Identify which cell holds the provided text, then report its [X, Y] central coordinate. 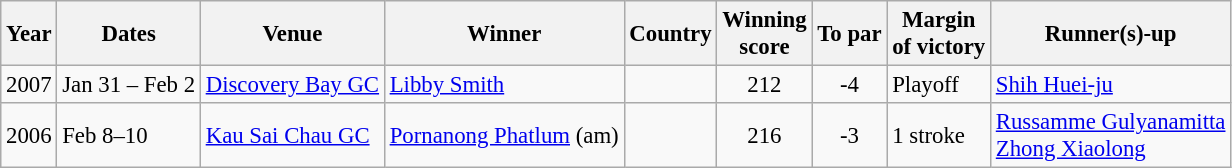
Playoff [939, 85]
2006 [29, 136]
Discovery Bay GC [292, 85]
Country [670, 34]
-4 [850, 85]
212 [764, 85]
Year [29, 34]
Shih Huei-ju [1110, 85]
1 stroke [939, 136]
Libby Smith [504, 85]
2007 [29, 85]
Winningscore [764, 34]
Jan 31 – Feb 2 [128, 85]
Marginof victory [939, 34]
Feb 8–10 [128, 136]
Dates [128, 34]
Kau Sai Chau GC [292, 136]
Venue [292, 34]
To par [850, 34]
216 [764, 136]
Winner [504, 34]
-3 [850, 136]
Pornanong Phatlum (am) [504, 136]
Runner(s)-up [1110, 34]
Russamme Gulyanamitta Zhong Xiaolong [1110, 136]
